From the cell containing the given text, extract its center point as (X, Y) coordinate. 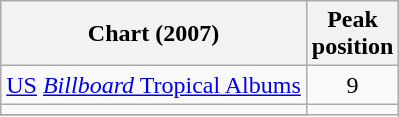
Peakposition (352, 34)
Chart (2007) (154, 34)
US Billboard Tropical Albums (154, 85)
9 (352, 85)
